Locate the cell with the specified text and output its (x, y) center coordinate. 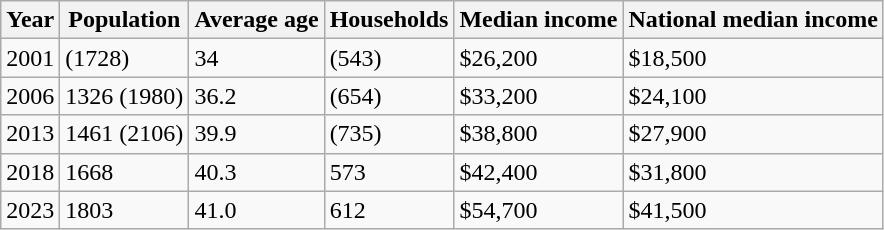
$54,700 (538, 210)
$27,900 (753, 134)
40.3 (256, 172)
$41,500 (753, 210)
Year (30, 20)
$33,200 (538, 96)
2018 (30, 172)
573 (389, 172)
Population (124, 20)
National median income (753, 20)
36.2 (256, 96)
2013 (30, 134)
2023 (30, 210)
$18,500 (753, 58)
(1728) (124, 58)
(735) (389, 134)
1461 (2106) (124, 134)
2001 (30, 58)
34 (256, 58)
1326 (1980) (124, 96)
612 (389, 210)
$31,800 (753, 172)
1803 (124, 210)
Average age (256, 20)
$38,800 (538, 134)
1668 (124, 172)
Households (389, 20)
(654) (389, 96)
Median income (538, 20)
(543) (389, 58)
39.9 (256, 134)
2006 (30, 96)
41.0 (256, 210)
$42,400 (538, 172)
$24,100 (753, 96)
$26,200 (538, 58)
